Pinpoint the cell where the given text exists, returning its [X, Y] midpoint coordinate. 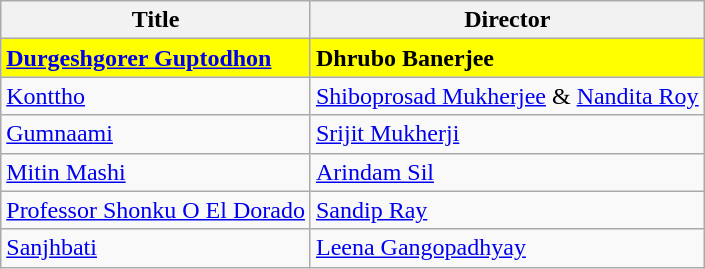
Sandip Ray [507, 210]
Shiboprosad Mukherjee & Nandita Roy [507, 96]
Professor Shonku O El Dorado [156, 210]
Dhrubo Banerjee [507, 58]
Leena Gangopadhyay [507, 248]
Gumnaami [156, 134]
Director [507, 20]
Konttho [156, 96]
Arindam Sil [507, 172]
Durgeshgorer Guptodhon [156, 58]
Title [156, 20]
Srijit Mukherji [507, 134]
Mitin Mashi [156, 172]
Sanjhbati [156, 248]
